Detect which cell encompasses the target text, then output its [X, Y] center coordinate. 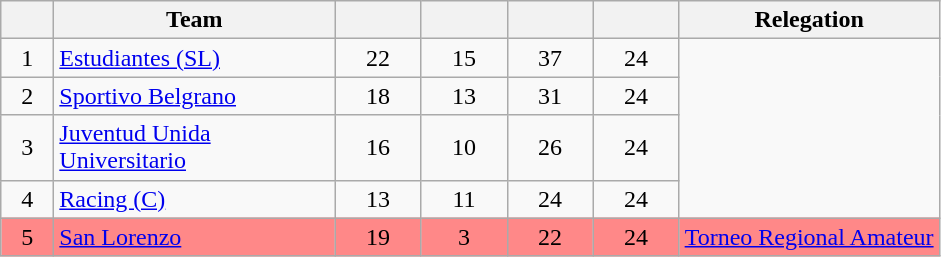
San Lorenzo [194, 237]
37 [550, 58]
Juventud Unida Universitario [194, 148]
11 [464, 199]
Estudiantes (SL) [194, 58]
18 [378, 96]
16 [378, 148]
1 [28, 58]
19 [378, 237]
5 [28, 237]
2 [28, 96]
31 [550, 96]
Torneo Regional Amateur [809, 237]
Sportivo Belgrano [194, 96]
15 [464, 58]
Racing (C) [194, 199]
26 [550, 148]
10 [464, 148]
4 [28, 199]
Relegation [809, 20]
Team [194, 20]
